Capture the cell that displays the provided text and extract its [X, Y] central coordinate. 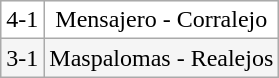
Mensajero - Corralejo [162, 20]
3-1 [22, 58]
Maspalomas - Realejos [162, 58]
4-1 [22, 20]
